Identify which cell holds the provided text, then report its [X, Y] central coordinate. 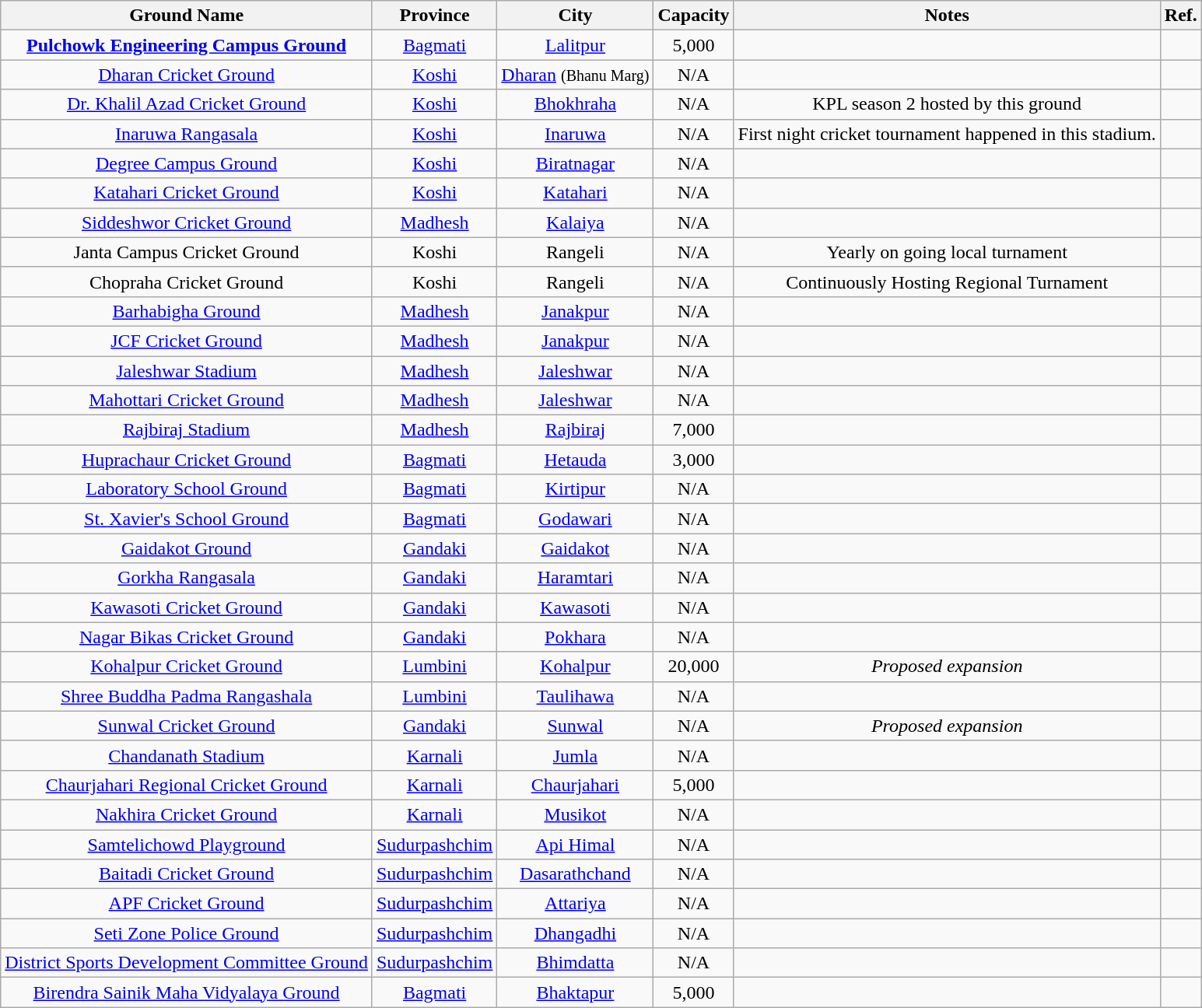
Huprachaur Cricket Ground [187, 460]
KPL season 2 hosted by this ground [947, 104]
Bhimdatta [576, 963]
Kalaiya [576, 222]
Dharan (Bhanu Marg) [576, 75]
Ref. [1181, 16]
Hetauda [576, 460]
Katahari Cricket Ground [187, 193]
Chaurjahari Regional Cricket Ground [187, 785]
APF Cricket Ground [187, 904]
Taulihawa [576, 696]
Degree Campus Ground [187, 163]
Kawasoti [576, 607]
20,000 [694, 667]
Continuously Hosting Regional Turnament [947, 282]
Rajbiraj [576, 430]
Notes [947, 16]
Inaruwa [576, 134]
Dasarathchand [576, 874]
Birendra Sainik Maha Vidyalaya Ground [187, 992]
Dr. Khalil Azad Cricket Ground [187, 104]
Attariya [576, 904]
Sunwal [576, 726]
Chandanath Stadium [187, 755]
Janta Campus Cricket Ground [187, 252]
First night cricket tournament happened in this stadium. [947, 134]
Kirtipur [576, 489]
Chaurjahari [576, 785]
Inaruwa Rangasala [187, 134]
Biratnagar [576, 163]
Pokhara [576, 637]
Gorkha Rangasala [187, 578]
Jaleshwar Stadium [187, 371]
7,000 [694, 430]
Lalitpur [576, 45]
Chopraha Cricket Ground [187, 282]
District Sports Development Committee Ground [187, 963]
Siddeshwor Cricket Ground [187, 222]
Seti Zone Police Ground [187, 933]
Nakhira Cricket Ground [187, 814]
Sunwal Cricket Ground [187, 726]
Bhaktapur [576, 992]
Baitadi Cricket Ground [187, 874]
Haramtari [576, 578]
Capacity [694, 16]
Gaidakot Ground [187, 548]
Rajbiraj Stadium [187, 430]
Shree Buddha Padma Rangashala [187, 696]
Yearly on going local turnament [947, 252]
Kohalpur [576, 667]
Ground Name [187, 16]
Kohalpur Cricket Ground [187, 667]
Jumla [576, 755]
St. Xavier's School Ground [187, 519]
Musikot [576, 814]
Nagar Bikas Cricket Ground [187, 637]
Api Himal [576, 844]
Godawari [576, 519]
Kawasoti Cricket Ground [187, 607]
Dharan Cricket Ground [187, 75]
Dhangadhi [576, 933]
Gaidakot [576, 548]
Samtelichowd Playground [187, 844]
Province [434, 16]
Mahottari Cricket Ground [187, 401]
Pulchowk Engineering Campus Ground [187, 45]
City [576, 16]
Laboratory School Ground [187, 489]
Barhabigha Ground [187, 311]
Bhokhraha [576, 104]
Katahari [576, 193]
3,000 [694, 460]
JCF Cricket Ground [187, 341]
